Return the (X, Y) coordinate for the center point of the cell that contains the specified text.  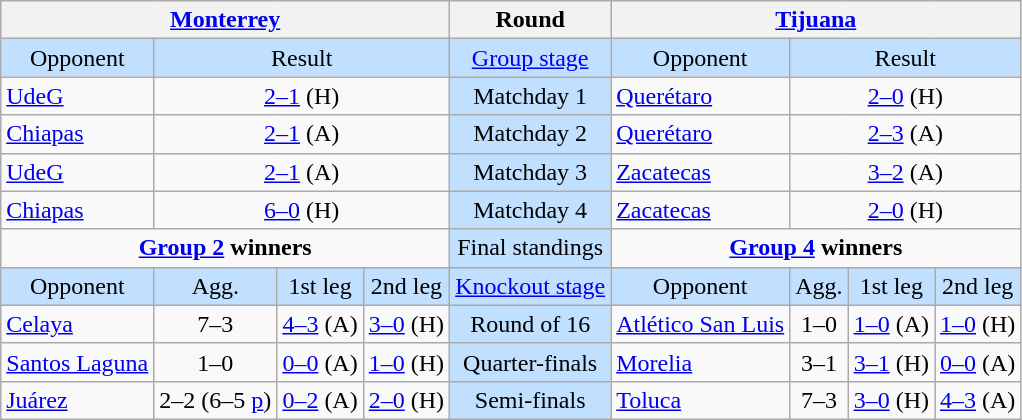
2–3 (A) (906, 134)
Juárez (78, 400)
Toluca (700, 400)
Celaya (78, 324)
Group stage (530, 58)
Final standings (530, 248)
6–0 (H) (302, 210)
2–2 (6–5 p) (216, 400)
Matchday 2 (530, 134)
Atlético San Luis (700, 324)
Quarter-finals (530, 362)
Morelia (700, 362)
3–2 (A) (906, 172)
3–1 (819, 362)
Semi-finals (530, 400)
Round of 16 (530, 324)
Matchday 3 (530, 172)
2–1 (H) (302, 96)
Knockout stage (530, 286)
3–1 (H) (891, 362)
0–2 (A) (320, 400)
Matchday 4 (530, 210)
1–0 (A) (891, 324)
Matchday 1 (530, 96)
Round (530, 20)
Tijuana (816, 20)
Santos Laguna (78, 362)
Group 4 winners (816, 248)
Monterrey (226, 20)
Group 2 winners (226, 248)
